Determine the (x, y) coordinate at the center of the cell enclosing the given text.  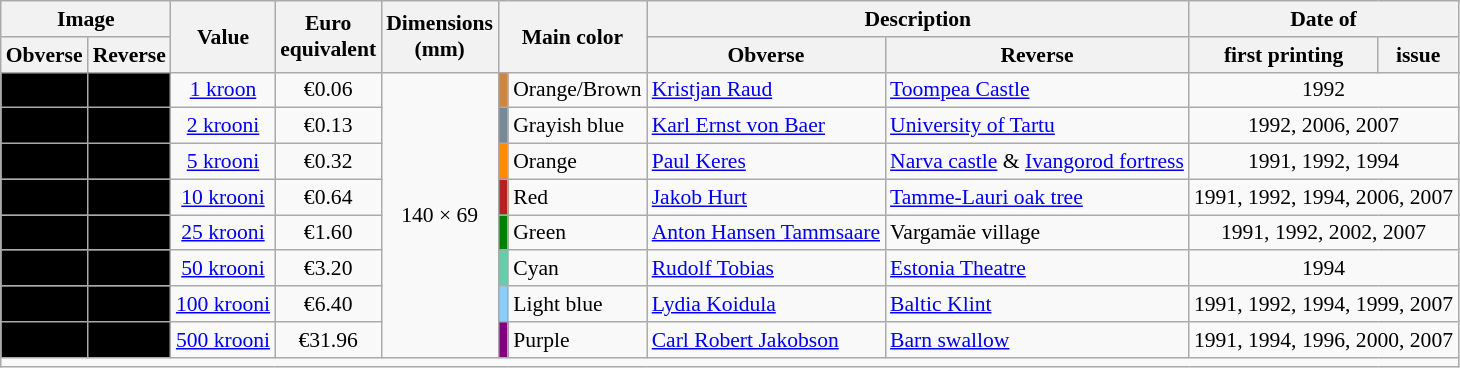
Euroequivalent (328, 36)
1991, 1992, 2002, 2007 (1324, 233)
Light blue (577, 304)
Purple (577, 340)
1991, 1992, 1994, 2006, 2007 (1324, 197)
Image (86, 19)
€0.64 (328, 197)
1 kroon (223, 90)
10 krooni (223, 197)
1991, 1992, 1994, 1999, 2007 (1324, 304)
Main color (572, 36)
€6.40 (328, 304)
€0.13 (328, 126)
5 krooni (223, 162)
50 krooni (223, 269)
Orange/Brown (577, 90)
Tamme-Lauri oak tree (1037, 197)
Description (918, 19)
Estonia Theatre (1037, 269)
Grayish blue (577, 126)
Red (577, 197)
€31.96 (328, 340)
€1.60 (328, 233)
Date of (1324, 19)
University of Tartu (1037, 126)
25 krooni (223, 233)
500 krooni (223, 340)
Dimensions(mm) (440, 36)
2 krooni (223, 126)
Paul Keres (766, 162)
1991, 1992, 1994 (1324, 162)
Jakob Hurt (766, 197)
Orange (577, 162)
Narva castle & Ivangorod fortress (1037, 162)
Toompea Castle (1037, 90)
Rudolf Tobias (766, 269)
Green (577, 233)
€0.32 (328, 162)
1992 (1324, 90)
Kristjan Raud (766, 90)
140 × 69 (440, 214)
1991, 1994, 1996, 2000, 2007 (1324, 340)
Baltic Klint (1037, 304)
Cyan (577, 269)
Carl Robert Jakobson (766, 340)
issue (1418, 55)
1994 (1324, 269)
first printing (1284, 55)
Barn swallow (1037, 340)
Lydia Koidula (766, 304)
Value (223, 36)
1992, 2006, 2007 (1324, 126)
Anton Hansen Tammsaare (766, 233)
€3.20 (328, 269)
€0.06 (328, 90)
100 krooni (223, 304)
Vargamäe village (1037, 233)
Karl Ernst von Baer (766, 126)
